Identify which cell holds the provided text, then report its [x, y] central coordinate. 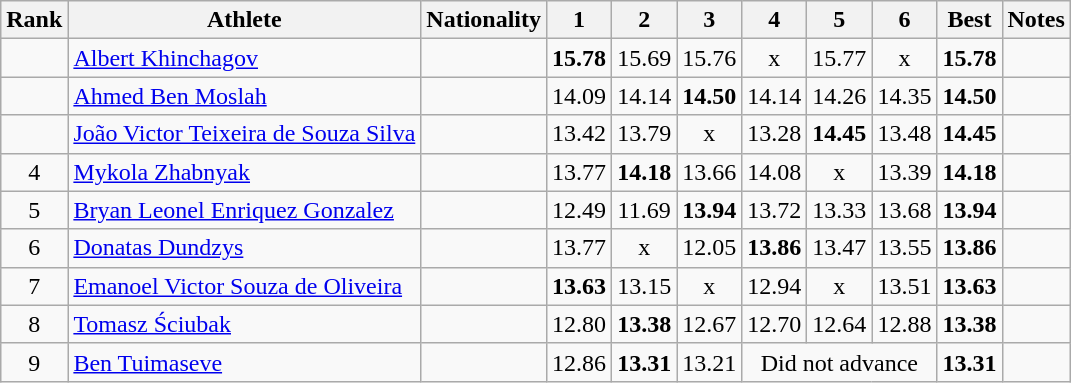
12.67 [710, 324]
Nationality [484, 20]
13.72 [774, 210]
13.42 [580, 134]
7 [34, 286]
12.70 [774, 324]
13.68 [904, 210]
Albert Khinchagov [244, 58]
14.26 [840, 96]
15.77 [840, 58]
12.05 [710, 248]
Tomasz Ściubak [244, 324]
12.94 [774, 286]
2 [644, 20]
12.64 [840, 324]
Bryan Leonel Enriquez Gonzalez [244, 210]
13.28 [774, 134]
Best [970, 20]
14.09 [580, 96]
15.69 [644, 58]
Ben Tuimaseve [244, 362]
14.08 [774, 172]
12.86 [580, 362]
12.88 [904, 324]
João Victor Teixeira de Souza Silva [244, 134]
1 [580, 20]
13.47 [840, 248]
13.21 [710, 362]
13.55 [904, 248]
13.66 [710, 172]
Athlete [244, 20]
8 [34, 324]
Notes [1036, 20]
14.35 [904, 96]
12.49 [580, 210]
13.48 [904, 134]
Donatas Dundzys [244, 248]
9 [34, 362]
11.69 [644, 210]
15.76 [710, 58]
Rank [34, 20]
13.15 [644, 286]
Emanoel Victor Souza de Oliveira [244, 286]
3 [710, 20]
13.51 [904, 286]
13.39 [904, 172]
12.80 [580, 324]
13.33 [840, 210]
Did not advance [840, 362]
Mykola Zhabnyak [244, 172]
Ahmed Ben Moslah [244, 96]
13.79 [644, 134]
